From the cell containing the given text, extract its center point as (x, y) coordinate. 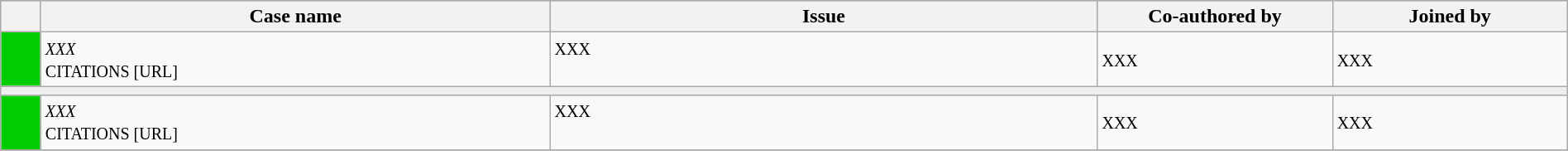
Case name (295, 17)
Joined by (1450, 17)
Issue (824, 17)
Co-authored by (1215, 17)
